Extract the (X, Y) coordinate from the center of the cell holding the provided text.  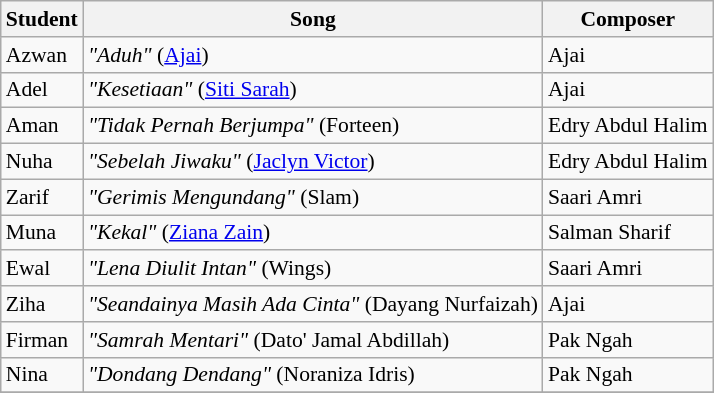
"Dondang Dendang" (Noraniza Idris) (313, 375)
Song (313, 19)
"Tidak Pernah Berjumpa" (Forteen) (313, 126)
"Kekal" (Ziana Zain) (313, 233)
"Gerimis Mengundang" (Slam) (313, 197)
"Samrah Mentari" (Dato' Jamal Abdillah) (313, 340)
"Aduh" (Ajai) (313, 55)
"Lena Diulit Intan" (Wings) (313, 269)
Zarif (42, 197)
"Seandainya Masih Ada Cinta" (Dayang Nurfaizah) (313, 304)
Composer (628, 19)
Nina (42, 375)
Nuha (42, 162)
Muna (42, 233)
Student (42, 19)
Adel (42, 90)
Firman (42, 340)
Ewal (42, 269)
Aman (42, 126)
Azwan (42, 55)
Salman Sharif (628, 233)
Ziha (42, 304)
"Kesetiaan" (Siti Sarah) (313, 90)
"Sebelah Jiwaku" (Jaclyn Victor) (313, 162)
